From the cell containing the given text, extract its center point as [X, Y] coordinate. 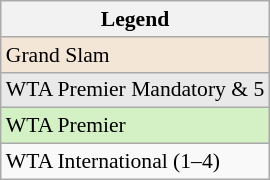
WTA Premier Mandatory & 5 [136, 90]
Grand Slam [136, 55]
WTA Premier [136, 126]
Legend [136, 19]
WTA International (1–4) [136, 162]
